Determine the (X, Y) coordinate at the center of the cell enclosing the given text.  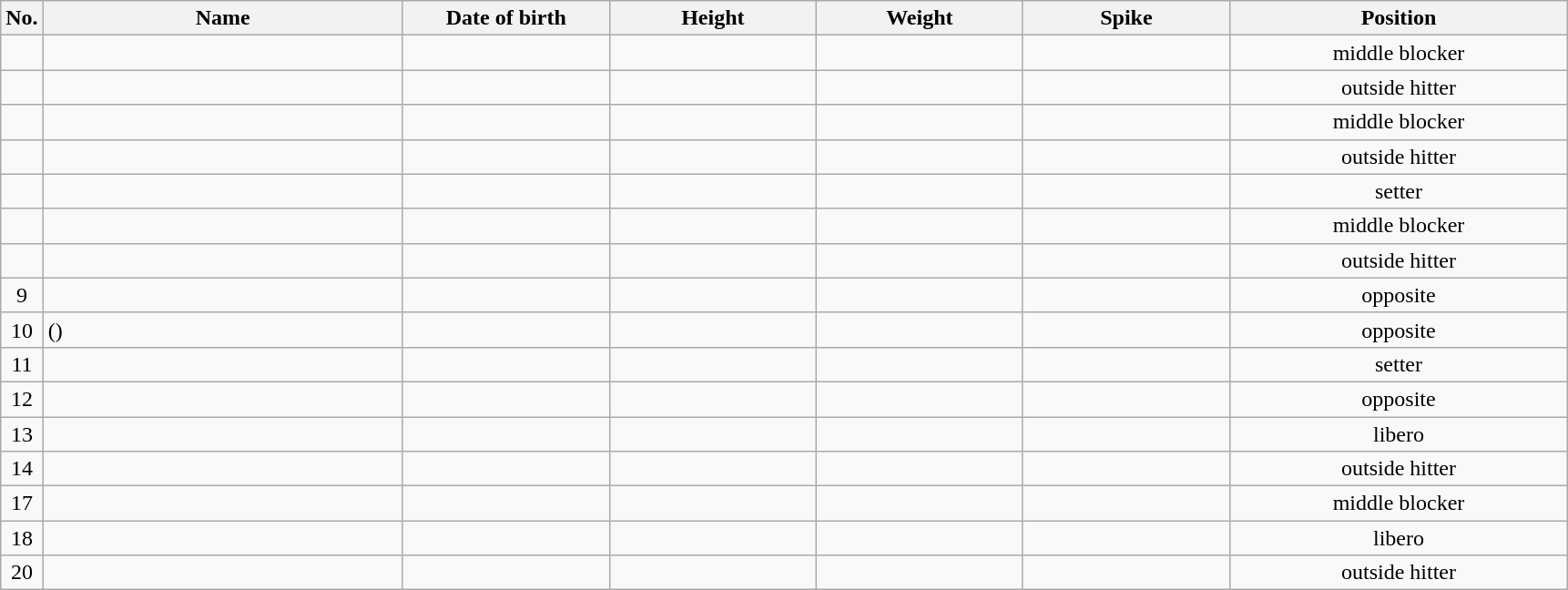
Spike (1125, 18)
Position (1399, 18)
Date of birth (506, 18)
10 (22, 330)
9 (22, 295)
No. (22, 18)
Height (712, 18)
() (222, 330)
11 (22, 364)
Name (222, 18)
12 (22, 399)
18 (22, 538)
14 (22, 469)
17 (22, 504)
13 (22, 434)
Weight (920, 18)
20 (22, 573)
